Identify which cell holds the provided text, then report its (x, y) central coordinate. 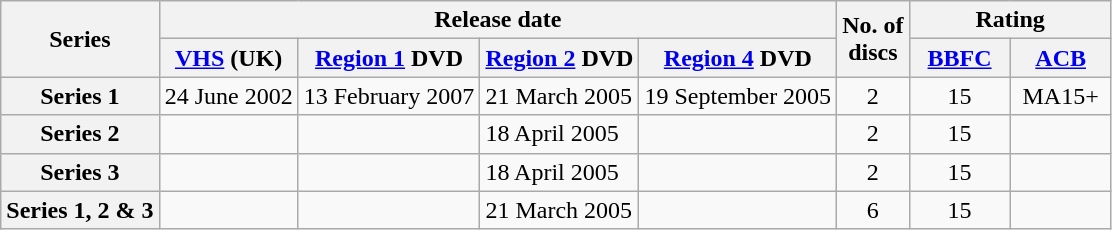
Series 1 (80, 96)
24 June 2002 (228, 96)
Region 4 DVD (738, 58)
6 (873, 210)
MA15+ (1060, 96)
Rating (1010, 20)
ACB (1060, 58)
No. ofdiscs (873, 39)
VHS (UK) (228, 58)
Region 2 DVD (560, 58)
Series 1, 2 & 3 (80, 210)
Region 1 DVD (389, 58)
13 February 2007 (389, 96)
Release date (498, 20)
19 September 2005 (738, 96)
Series 3 (80, 172)
Series 2 (80, 134)
Series (80, 39)
BBFC (960, 58)
